Pinpoint the cell where the given text exists, returning its [X, Y] midpoint coordinate. 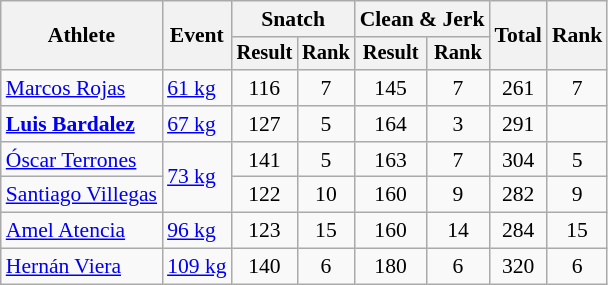
284 [518, 231]
Santiago Villegas [82, 195]
122 [265, 195]
Luis Bardalez [82, 124]
123 [265, 231]
127 [265, 124]
Hernán Viera [82, 267]
Marcos Rojas [82, 88]
163 [391, 160]
291 [518, 124]
141 [265, 160]
261 [518, 88]
61 kg [196, 88]
73 kg [196, 178]
Athlete [82, 36]
Snatch [294, 19]
304 [518, 160]
96 kg [196, 231]
67 kg [196, 124]
140 [265, 267]
Total [518, 36]
10 [326, 195]
Amel Atencia [82, 231]
Óscar Terrones [82, 160]
3 [458, 124]
Clean & Jerk [422, 19]
116 [265, 88]
14 [458, 231]
145 [391, 88]
Event [196, 36]
282 [518, 195]
164 [391, 124]
109 kg [196, 267]
320 [518, 267]
180 [391, 267]
